Capture the cell that displays the provided text and extract its [x, y] central coordinate. 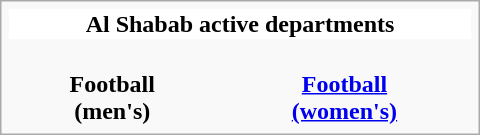
Al Shabab active departments [240, 24]
Football(men's) [112, 84]
Football(women's) [344, 84]
